For the text-containing cell, return its midpoint in (X, Y) coordinate format. 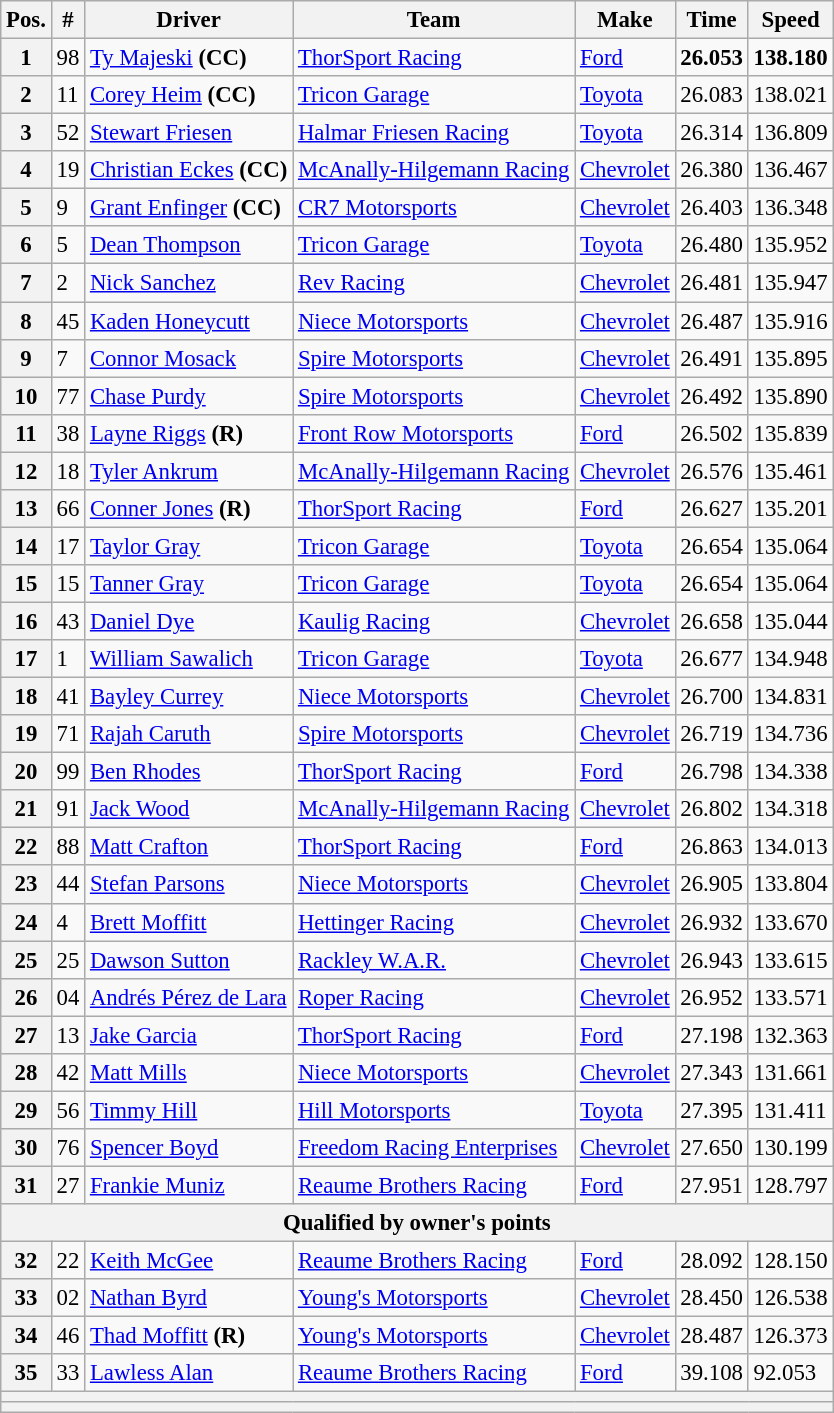
27.343 (712, 1073)
136.348 (790, 208)
26.658 (712, 621)
William Sawalich (189, 659)
3 (26, 133)
Rackley W.A.R. (434, 960)
135.947 (790, 283)
26.719 (712, 734)
Brett Moffitt (189, 922)
27.650 (712, 1148)
133.571 (790, 997)
135.201 (790, 509)
26.053 (712, 58)
Tyler Ankrum (189, 471)
135.916 (790, 321)
Lawless Alan (189, 1373)
128.797 (790, 1185)
Tanner Gray (189, 584)
Keith McGee (189, 1261)
CR7 Motorsports (434, 208)
Freedom Racing Enterprises (434, 1148)
92.053 (790, 1373)
Frankie Muniz (189, 1185)
134.318 (790, 809)
98 (68, 58)
134.831 (790, 697)
134.736 (790, 734)
126.373 (790, 1336)
26.492 (712, 396)
131.411 (790, 1110)
10 (26, 396)
6 (26, 245)
26.502 (712, 433)
34 (26, 1336)
66 (68, 509)
138.021 (790, 95)
26.083 (712, 95)
Halmar Friesen Racing (434, 133)
14 (26, 546)
26.380 (712, 170)
Thad Moffitt (R) (189, 1336)
Spencer Boyd (189, 1148)
26.314 (712, 133)
Speed (790, 20)
Team (434, 20)
Bayley Currey (189, 697)
21 (26, 809)
135.895 (790, 358)
52 (68, 133)
30 (26, 1148)
26 (26, 997)
46 (68, 1336)
28.487 (712, 1336)
133.670 (790, 922)
135.461 (790, 471)
20 (26, 772)
Hettinger Racing (434, 922)
Jake Garcia (189, 1035)
Matt Crafton (189, 847)
26.905 (712, 885)
136.467 (790, 170)
12 (26, 471)
Rajah Caruth (189, 734)
135.890 (790, 396)
135.952 (790, 245)
32 (26, 1261)
Dean Thompson (189, 245)
71 (68, 734)
Andrés Pérez de Lara (189, 997)
Ty Majeski (CC) (189, 58)
44 (68, 885)
126.538 (790, 1298)
Time (712, 20)
27.395 (712, 1110)
26.863 (712, 847)
Stewart Friesen (189, 133)
26.700 (712, 697)
26.932 (712, 922)
134.013 (790, 847)
Ben Rhodes (189, 772)
24 (26, 922)
28 (26, 1073)
138.180 (790, 58)
29 (26, 1110)
26.487 (712, 321)
Pos. (26, 20)
56 (68, 1110)
23 (26, 885)
45 (68, 321)
133.804 (790, 885)
Chase Purdy (189, 396)
26.403 (712, 208)
Jack Wood (189, 809)
31 (26, 1185)
26.798 (712, 772)
26.952 (712, 997)
Corey Heim (CC) (189, 95)
Layne Riggs (R) (189, 433)
136.809 (790, 133)
135.044 (790, 621)
27.198 (712, 1035)
99 (68, 772)
Driver (189, 20)
26.943 (712, 960)
Kaulig Racing (434, 621)
Hill Motorsports (434, 1110)
Taylor Gray (189, 546)
41 (68, 697)
133.615 (790, 960)
134.338 (790, 772)
27.951 (712, 1185)
Christian Eckes (CC) (189, 170)
131.661 (790, 1073)
135.839 (790, 433)
26.802 (712, 809)
Conner Jones (R) (189, 509)
134.948 (790, 659)
Stefan Parsons (189, 885)
# (68, 20)
04 (68, 997)
Qualified by owner's points (417, 1223)
26.627 (712, 509)
91 (68, 809)
43 (68, 621)
28.450 (712, 1298)
Matt Mills (189, 1073)
26.491 (712, 358)
Make (625, 20)
Nathan Byrd (189, 1298)
Connor Mosack (189, 358)
28.092 (712, 1261)
Roper Racing (434, 997)
39.108 (712, 1373)
128.150 (790, 1261)
Timmy Hill (189, 1110)
77 (68, 396)
Grant Enfinger (CC) (189, 208)
130.199 (790, 1148)
26.481 (712, 283)
Rev Racing (434, 283)
Front Row Motorsports (434, 433)
02 (68, 1298)
Daniel Dye (189, 621)
Nick Sanchez (189, 283)
26.480 (712, 245)
42 (68, 1073)
26.576 (712, 471)
88 (68, 847)
132.363 (790, 1035)
38 (68, 433)
8 (26, 321)
76 (68, 1148)
Dawson Sutton (189, 960)
Kaden Honeycutt (189, 321)
35 (26, 1373)
26.677 (712, 659)
16 (26, 621)
